Return [X, Y] of the center of cell containing provided text 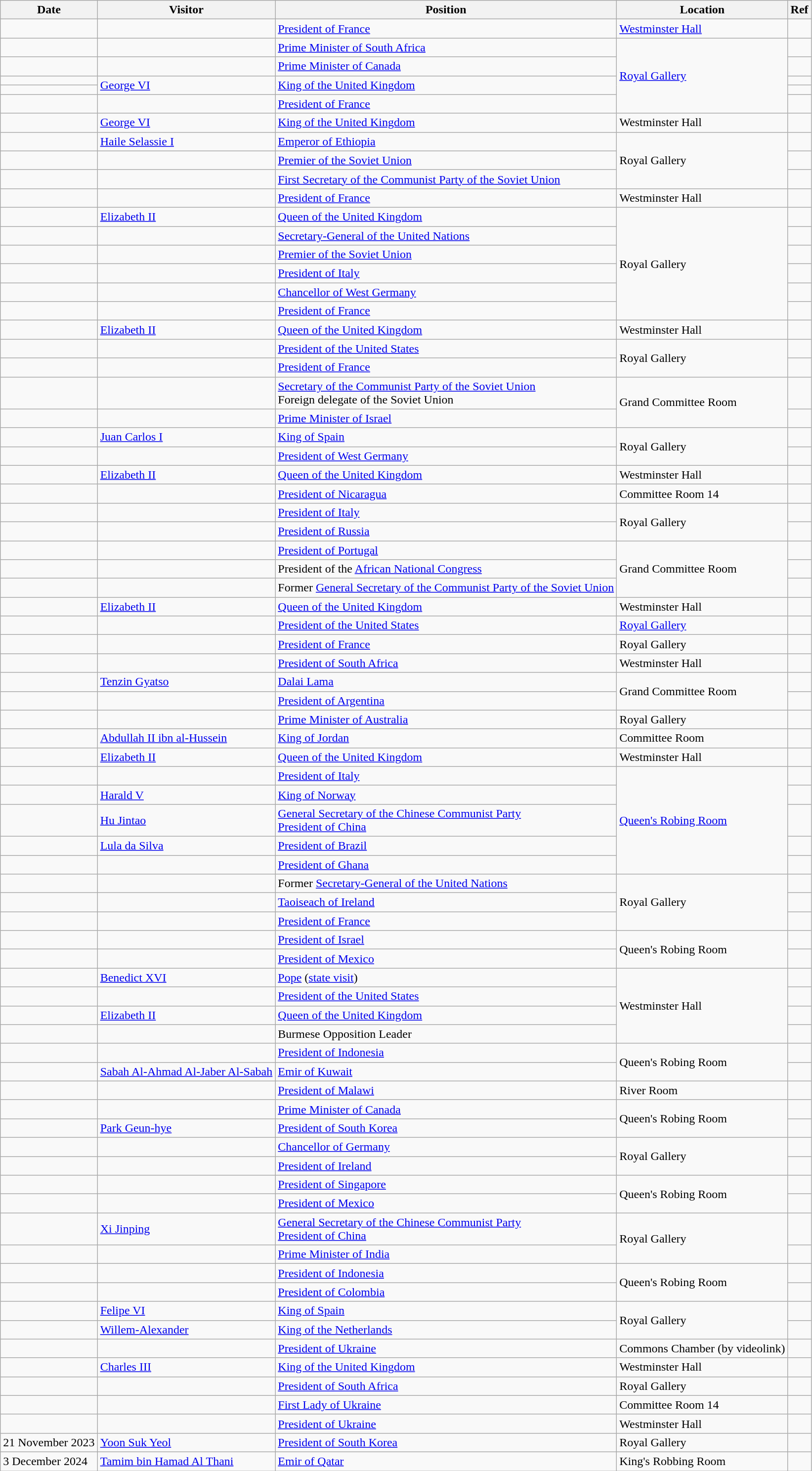
Harald V [186, 795]
Yoon Suk Yeol [186, 1442]
President of Malawi [446, 1090]
King of Norway [446, 795]
Tamim bin Hamad Al Thani [186, 1461]
President of Ireland [446, 1165]
Haile Selassie I [186, 141]
Committee Room [702, 738]
Dalai Lama [446, 682]
Abdullah II ibn al-Hussein [186, 738]
Visitor [186, 10]
King's Robbing Room [702, 1461]
Willem-Alexander [186, 1330]
Position [446, 10]
Charles III [186, 1367]
Prime Minister of Australia [446, 719]
President of Ghana [446, 865]
Emir of Kuwait [446, 1071]
Pope (state visit) [446, 978]
King of the Netherlands [446, 1330]
Secretary of the Communist Party of the Soviet UnionForeign delegate of the Soviet Union [446, 393]
Chancellor of West Germany [446, 292]
Tenzin Gyatso [186, 682]
Ref [800, 10]
First Lady of Ukraine [446, 1405]
President of Nicaragua [446, 493]
Xi Jinping [186, 1229]
Prime Minister of Israel [446, 418]
President of Singapore [446, 1185]
First Secretary of the Communist Party of the Soviet Union [446, 179]
Emir of Qatar [446, 1461]
President of West Germany [446, 456]
Sabah Al-Ahmad Al-Jaber Al-Sabah [186, 1071]
Prime Minister of India [446, 1254]
Date [49, 10]
Location [702, 10]
President of Colombia [446, 1292]
3 December 2024 [49, 1461]
Hu Jintao [186, 820]
Former General Secretary of the Communist Party of the Soviet Union [446, 588]
Benedict XVI [186, 978]
Taoiseach of Ireland [446, 902]
President of Brazil [446, 846]
Emperor of Ethiopia [446, 141]
President of Russia [446, 531]
Lula da Silva [186, 846]
President of Argentina [446, 701]
21 November 2023 [49, 1442]
Secretary-General of the United Nations [446, 236]
Chancellor of Germany [446, 1147]
Park Geun-hye [186, 1128]
Felipe VI [186, 1311]
President of Israel [446, 940]
King of Jordan [446, 738]
Prime Minister of South Africa [446, 47]
Former Secretary-General of the United Nations [446, 884]
President of Portugal [446, 550]
River Room [702, 1090]
Juan Carlos I [186, 437]
President of the African National Congress [446, 569]
Burmese Opposition Leader [446, 1034]
Commons Chamber (by videolink) [702, 1348]
